Return (X, Y) of the center of cell containing provided text 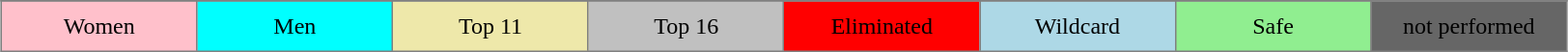
Top 11 (490, 26)
Safe (1273, 26)
Women (98, 26)
Wildcard (1078, 26)
Eliminated (882, 26)
Top 16 (686, 26)
Men (295, 26)
not performed (1470, 26)
